From the cell containing the given text, extract its center point as [x, y] coordinate. 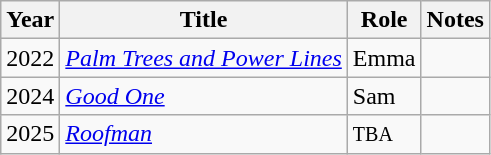
Good One [204, 96]
TBA [384, 134]
2022 [30, 58]
Role [384, 20]
Notes [455, 20]
Palm Trees and Power Lines [204, 58]
Sam [384, 96]
Title [204, 20]
Year [30, 20]
Emma [384, 58]
2024 [30, 96]
2025 [30, 134]
Roofman [204, 134]
